Find where the given text appears and provide that cell's center as [X, Y] coordinate. 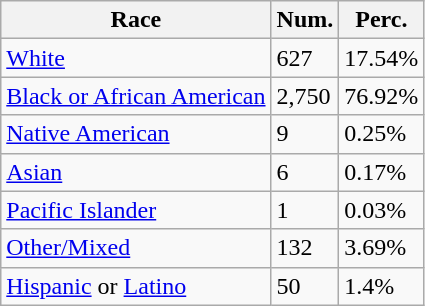
Black or African American [136, 96]
2,750 [305, 96]
9 [305, 134]
6 [305, 172]
1 [305, 210]
White [136, 58]
1.4% [382, 286]
0.03% [382, 210]
Native American [136, 134]
17.54% [382, 58]
Perc. [382, 20]
Asian [136, 172]
132 [305, 248]
0.17% [382, 172]
Race [136, 20]
627 [305, 58]
50 [305, 286]
Hispanic or Latino [136, 286]
0.25% [382, 134]
3.69% [382, 248]
Pacific Islander [136, 210]
76.92% [382, 96]
Other/Mixed [136, 248]
Num. [305, 20]
